From the cell containing the given text, extract its center point as (x, y) coordinate. 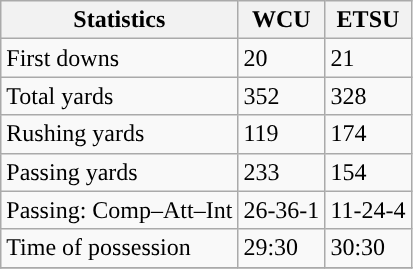
Passing: Comp–Att–Int (120, 210)
Time of possession (120, 248)
154 (368, 172)
Total yards (120, 96)
174 (368, 134)
Passing yards (120, 172)
26-36-1 (282, 210)
352 (282, 96)
WCU (282, 20)
328 (368, 96)
20 (282, 58)
Statistics (120, 20)
21 (368, 58)
30:30 (368, 248)
233 (282, 172)
First downs (120, 58)
Rushing yards (120, 134)
119 (282, 134)
ETSU (368, 20)
29:30 (282, 248)
11-24-4 (368, 210)
